Detect which cell encompasses the target text, then output its [x, y] center coordinate. 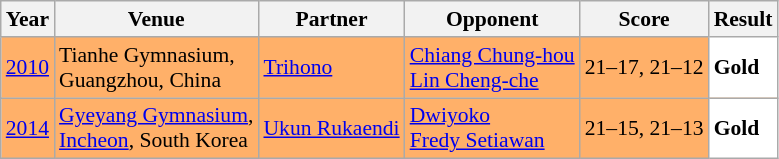
Ukun Rukaendi [331, 128]
21–17, 21–12 [644, 68]
Opponent [492, 19]
Tianhe Gymnasium,Guangzhou, China [156, 68]
Dwiyoko Fredy Setiawan [492, 128]
Gyeyang Gymnasium,Incheon, South Korea [156, 128]
Year [28, 19]
Venue [156, 19]
2014 [28, 128]
Result [744, 19]
Chiang Chung-hou Lin Cheng-che [492, 68]
Trihono [331, 68]
2010 [28, 68]
21–15, 21–13 [644, 128]
Partner [331, 19]
Score [644, 19]
